Locate the cell with the specified text and output its [X, Y] center coordinate. 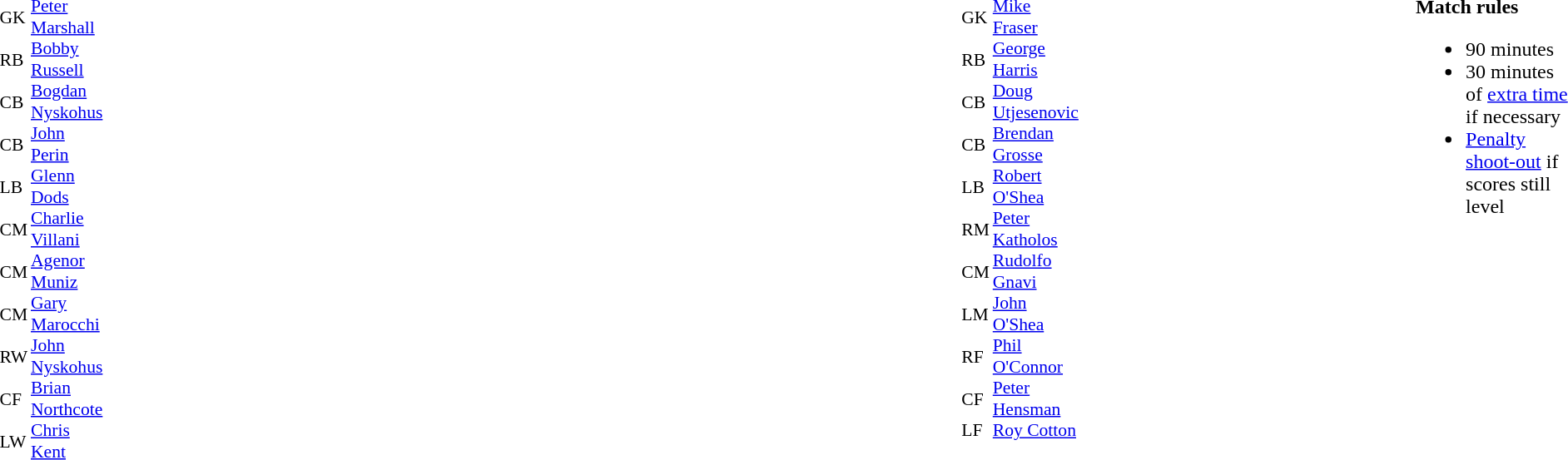
Brendan Grosse [1035, 145]
Peter Katholos [1035, 230]
George Harris [1035, 60]
LM [977, 314]
Peter Hensman [1035, 399]
RW [16, 356]
RM [977, 230]
John Perin [67, 145]
Brian Northcote [67, 399]
Roy Cotton [1035, 430]
Doug Utjesenovic [1035, 101]
Bobby Russell [67, 60]
Bogdan Nyskohus [67, 101]
John Nyskohus [67, 356]
RF [977, 356]
Rudolfo Gnavi [1035, 271]
Charlie Villani [67, 230]
Robert O'Shea [1035, 186]
Agenor Muniz [67, 271]
John O'Shea [1035, 314]
LF [977, 430]
Glenn Dods [67, 186]
Gary Marocchi [67, 314]
Phil O'Connor [1035, 356]
